Scan for the cell matching the given text and deliver its (X, Y) coordinate at center. 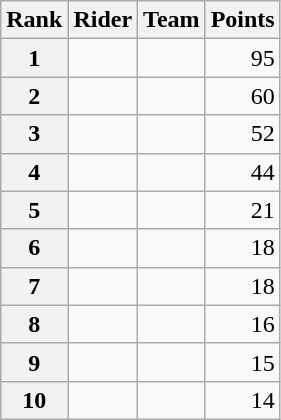
8 (34, 324)
15 (242, 362)
Rank (34, 20)
14 (242, 400)
95 (242, 58)
52 (242, 134)
44 (242, 172)
6 (34, 248)
9 (34, 362)
3 (34, 134)
60 (242, 96)
10 (34, 400)
Rider (103, 20)
7 (34, 286)
5 (34, 210)
4 (34, 172)
16 (242, 324)
2 (34, 96)
Team (172, 20)
1 (34, 58)
Points (242, 20)
21 (242, 210)
